Identify which cell holds the provided text, then report its (X, Y) central coordinate. 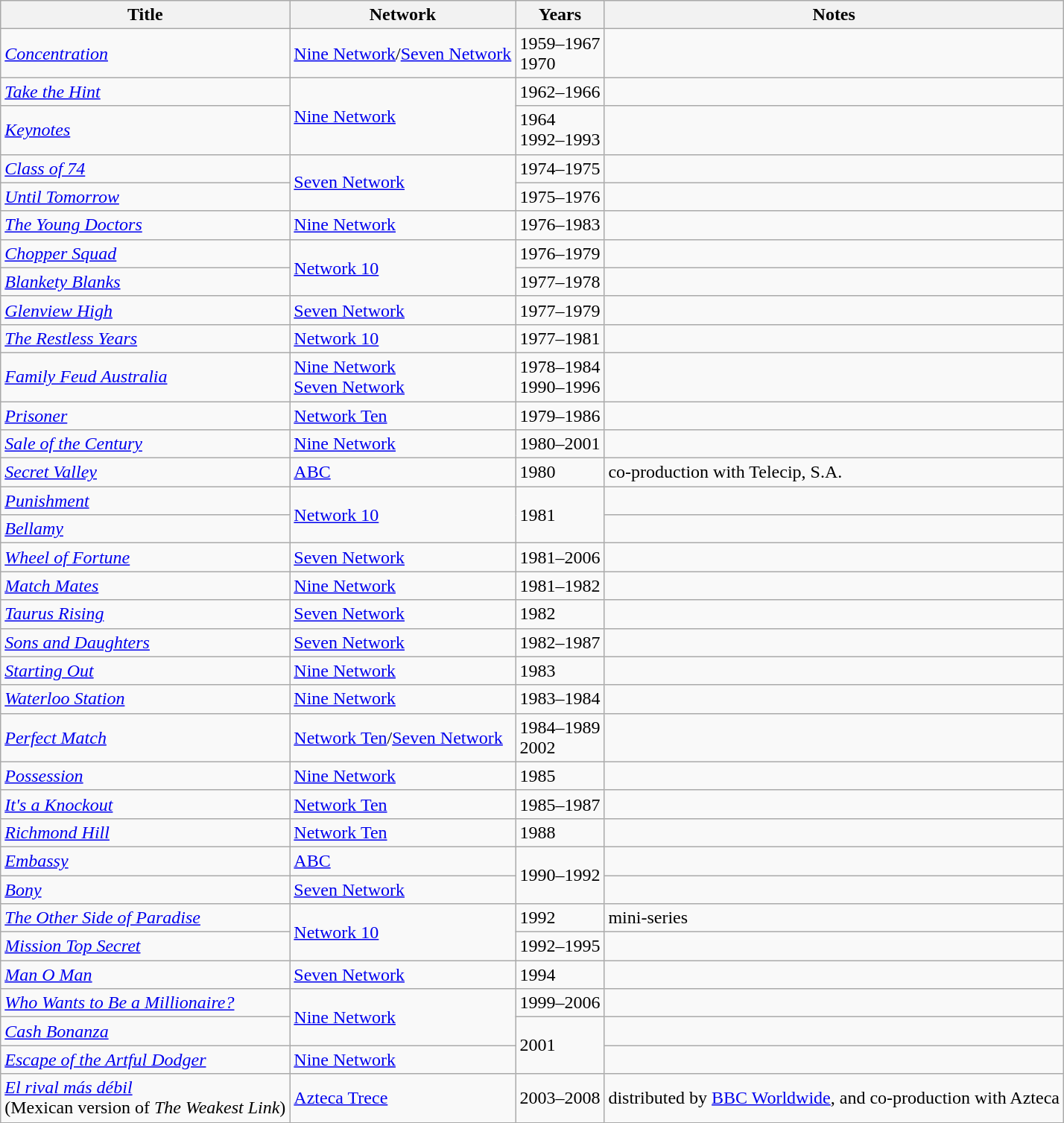
The Restless Years (145, 338)
Prisoner (145, 415)
1988 (560, 832)
Until Tomorrow (145, 197)
1983 (560, 671)
2001 (560, 1046)
1980 (560, 472)
Bony (145, 889)
Taurus Rising (145, 614)
The Young Doctors (145, 225)
Embassy (145, 861)
Blankety Blanks (145, 282)
1982–1987 (560, 642)
1978–19841990–1996 (560, 377)
Who Wants to Be a Millionaire? (145, 1003)
Network Ten/Seven Network (402, 738)
Title (145, 15)
Nine NetworkSeven Network (402, 377)
Cash Bonanza (145, 1031)
1985 (560, 776)
1962–1966 (560, 92)
Class of 74 (145, 168)
1974–1975 (560, 168)
1975–1976 (560, 197)
Concentration (145, 54)
1979–1986 (560, 415)
Sons and Daughters (145, 642)
Match Mates (145, 586)
1999–2006 (560, 1003)
Sale of the Century (145, 444)
Wheel of Fortune (145, 557)
19641992–1993 (560, 130)
It's a Knockout (145, 804)
Punishment (145, 501)
Keynotes (145, 130)
Waterloo Station (145, 699)
Glenview High (145, 310)
Chopper Squad (145, 253)
Man O Man (145, 975)
1992–1995 (560, 946)
1985–1987 (560, 804)
1981–1982 (560, 586)
Bellamy (145, 529)
1980–2001 (560, 444)
Richmond Hill (145, 832)
1994 (560, 975)
1976–1979 (560, 253)
Nine Network/Seven Network (402, 54)
1977–1981 (560, 338)
Possession (145, 776)
1976–1983 (560, 225)
1981 (560, 515)
1984–19892002 (560, 738)
co-production with Telecip, S.A. (835, 472)
Network (402, 15)
1990–1992 (560, 875)
Take the Hint (145, 92)
Secret Valley (145, 472)
1981–2006 (560, 557)
1992 (560, 918)
El rival más débil(Mexican version of The Weakest Link) (145, 1098)
1977–1978 (560, 282)
2003–2008 (560, 1098)
Years (560, 15)
1983–1984 (560, 699)
mini-series (835, 918)
Family Feud Australia (145, 377)
The Other Side of Paradise (145, 918)
Azteca Trece (402, 1098)
Starting Out (145, 671)
distributed by BBC Worldwide, and co-production with Azteca (835, 1098)
1982 (560, 614)
Notes (835, 15)
Mission Top Secret (145, 946)
1977–1979 (560, 310)
Perfect Match (145, 738)
1959–19671970 (560, 54)
Escape of the Artful Dodger (145, 1060)
